Determine the (x, y) coordinate at the center of the cell enclosing the given text.  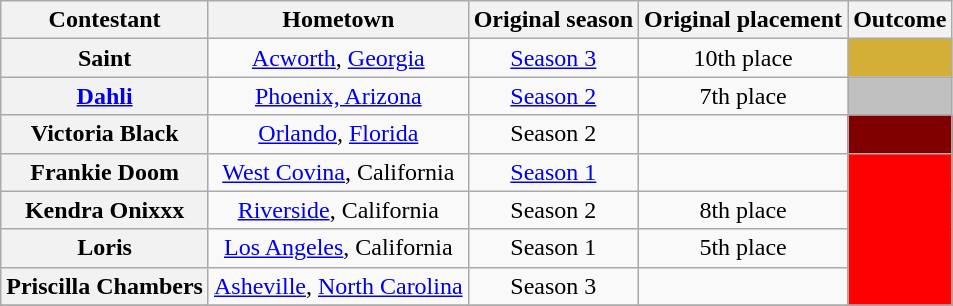
Outcome (900, 20)
Los Angeles, California (338, 248)
Asheville, North Carolina (338, 286)
Hometown (338, 20)
Phoenix, Arizona (338, 96)
5th place (744, 248)
West Covina, California (338, 172)
Riverside, California (338, 210)
Original placement (744, 20)
Loris (105, 248)
Saint (105, 58)
7th place (744, 96)
Dahli (105, 96)
Contestant (105, 20)
Frankie Doom (105, 172)
Orlando, Florida (338, 134)
10th place (744, 58)
Original season (553, 20)
Kendra Onixxx (105, 210)
Priscilla Chambers (105, 286)
Victoria Black (105, 134)
8th place (744, 210)
Acworth, Georgia (338, 58)
